Determine the (X, Y) coordinate at the center of the cell enclosing the given text.  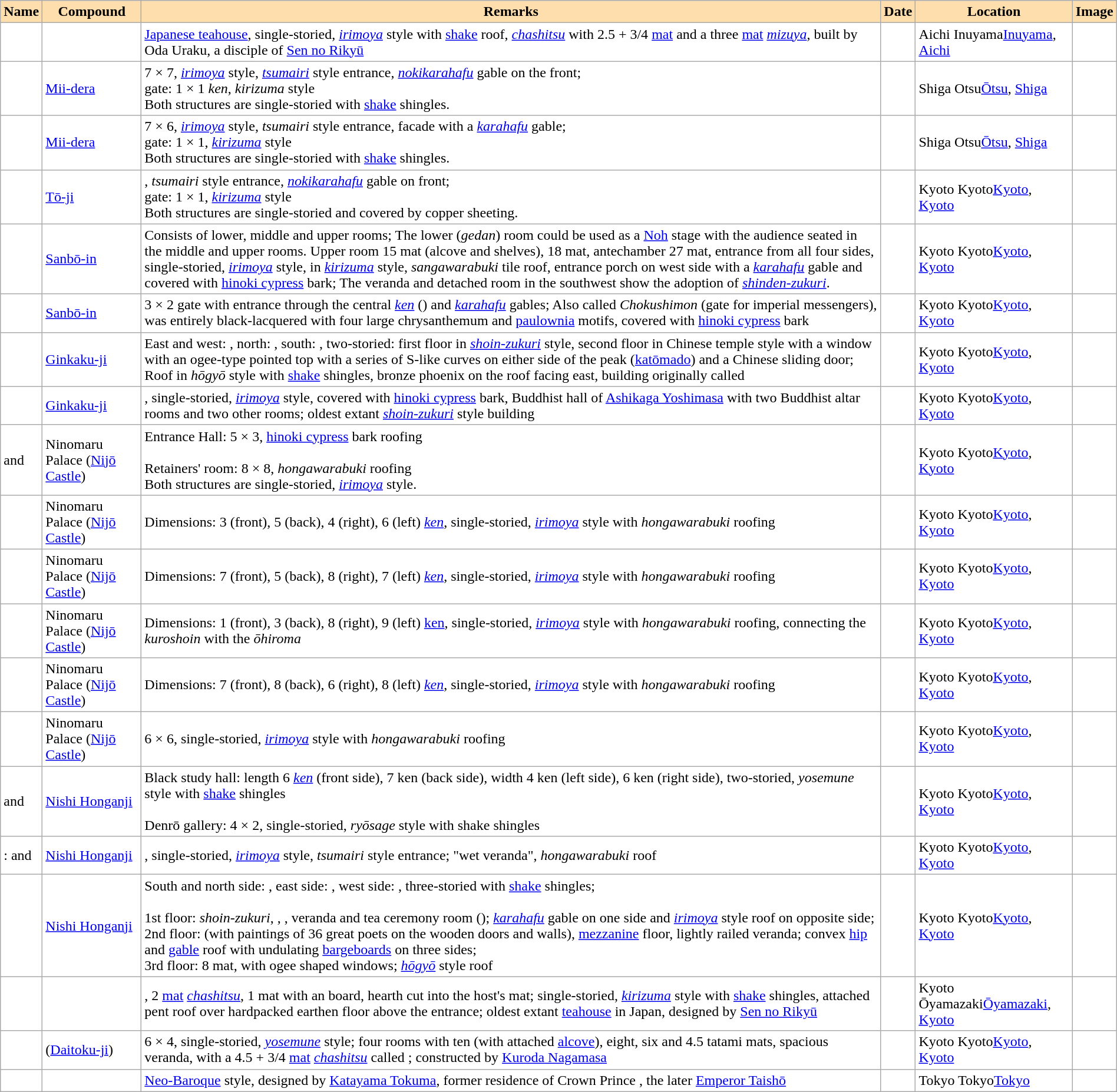
Tokyo TokyoTokyo (994, 1080)
(Daitoku-ji) (92, 1050)
Dimensions: 7 (front), 5 (back), 8 (right), 7 (left) ken, single-storied, irimoya style with hongawarabuki roofing (511, 576)
, single-storied, irimoya style, tsumairi style entrance; "wet veranda", hongawarabuki roof (511, 855)
Dimensions: 7 (front), 8 (back), 6 (right), 8 (left) ken, single-storied, irimoya style with hongawarabuki roofing (511, 685)
: and (21, 855)
6 × 6, single-storied, irimoya style with hongawarabuki roofing (511, 739)
Name (21, 12)
Image (1095, 12)
Neo-Baroque style, designed by Katayama Tokuma, former residence of Crown Prince , the later Emperor Taishō (511, 1080)
Location (994, 12)
Kyoto ŌyamazakiŌyamazaki, Kyoto (994, 1004)
Tō-ji (92, 197)
Compound (92, 12)
Remarks (511, 12)
Entrance Hall: 5 × 3, hinoki cypress bark roofingRetainers' room: 8 × 8, hongawarabuki roofing Both structures are single-storied, irimoya style. (511, 459)
Date (898, 12)
Aichi InuyamaInuyama, Aichi (994, 42)
Dimensions: 3 (front), 5 (back), 4 (right), 6 (left) ken, single-storied, irimoya style with hongawarabuki roofing (511, 522)
